From the cell containing the given text, extract its center point as (X, Y) coordinate. 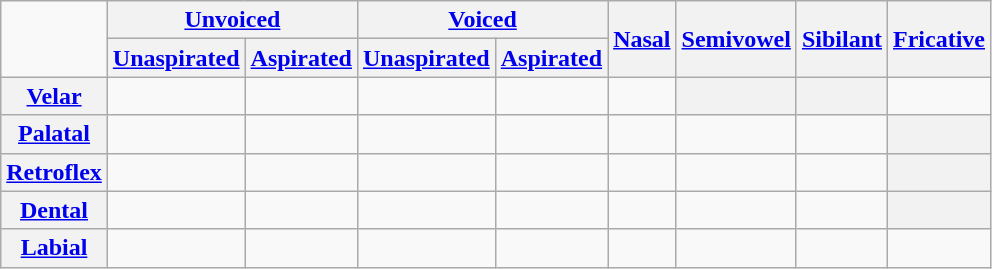
Velar (54, 96)
Sibilant (842, 39)
Semivowel (736, 39)
Unvoiced (232, 20)
Voiced (482, 20)
Labial (54, 248)
Nasal (642, 39)
Palatal (54, 134)
Retroflex (54, 172)
Fricative (940, 39)
Dental (54, 210)
